Return the (x, y) coordinate for the center point of the cell that contains the specified text.  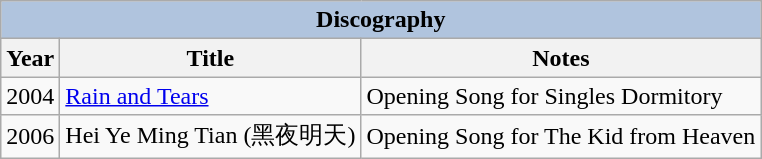
Rain and Tears (210, 96)
Opening Song for The Kid from Heaven (561, 136)
Opening Song for Singles Dormitory (561, 96)
2006 (30, 136)
Year (30, 58)
Hei Ye Ming Tian (黑夜明天) (210, 136)
Title (210, 58)
Discography (381, 20)
2004 (30, 96)
Notes (561, 58)
